Provide the (X, Y) coordinate of the cell's center where the given text is located.  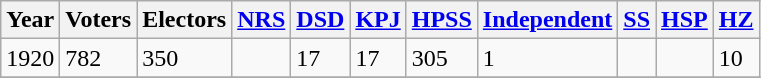
KPJ (378, 20)
1 (547, 58)
10 (736, 58)
HZ (736, 20)
Electors (184, 20)
HSP (685, 20)
Voters (98, 20)
SS (637, 20)
350 (184, 58)
HPSS (442, 20)
1920 (30, 58)
Independent (547, 20)
Year (30, 20)
782 (98, 58)
DSD (320, 20)
NRS (262, 20)
305 (442, 58)
